Search for the cell housing the specified text and yield its [X, Y] center coordinate. 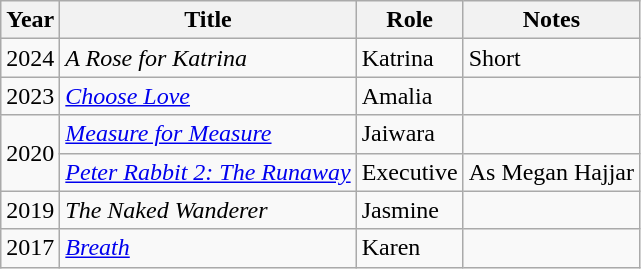
2017 [30, 248]
Title [208, 20]
As Megan Hajjar [551, 172]
2023 [30, 96]
Executive [410, 172]
The Naked Wanderer [208, 210]
Short [551, 58]
Karen [410, 248]
Katrina [410, 58]
Choose Love [208, 96]
Notes [551, 20]
Year [30, 20]
2024 [30, 58]
Jaiwara [410, 134]
A Rose for Katrina [208, 58]
Jasmine [410, 210]
Amalia [410, 96]
Measure for Measure [208, 134]
Role [410, 20]
Breath [208, 248]
2020 [30, 153]
2019 [30, 210]
Peter Rabbit 2: The Runaway [208, 172]
